Locate the cell with the specified text and output its (x, y) center coordinate. 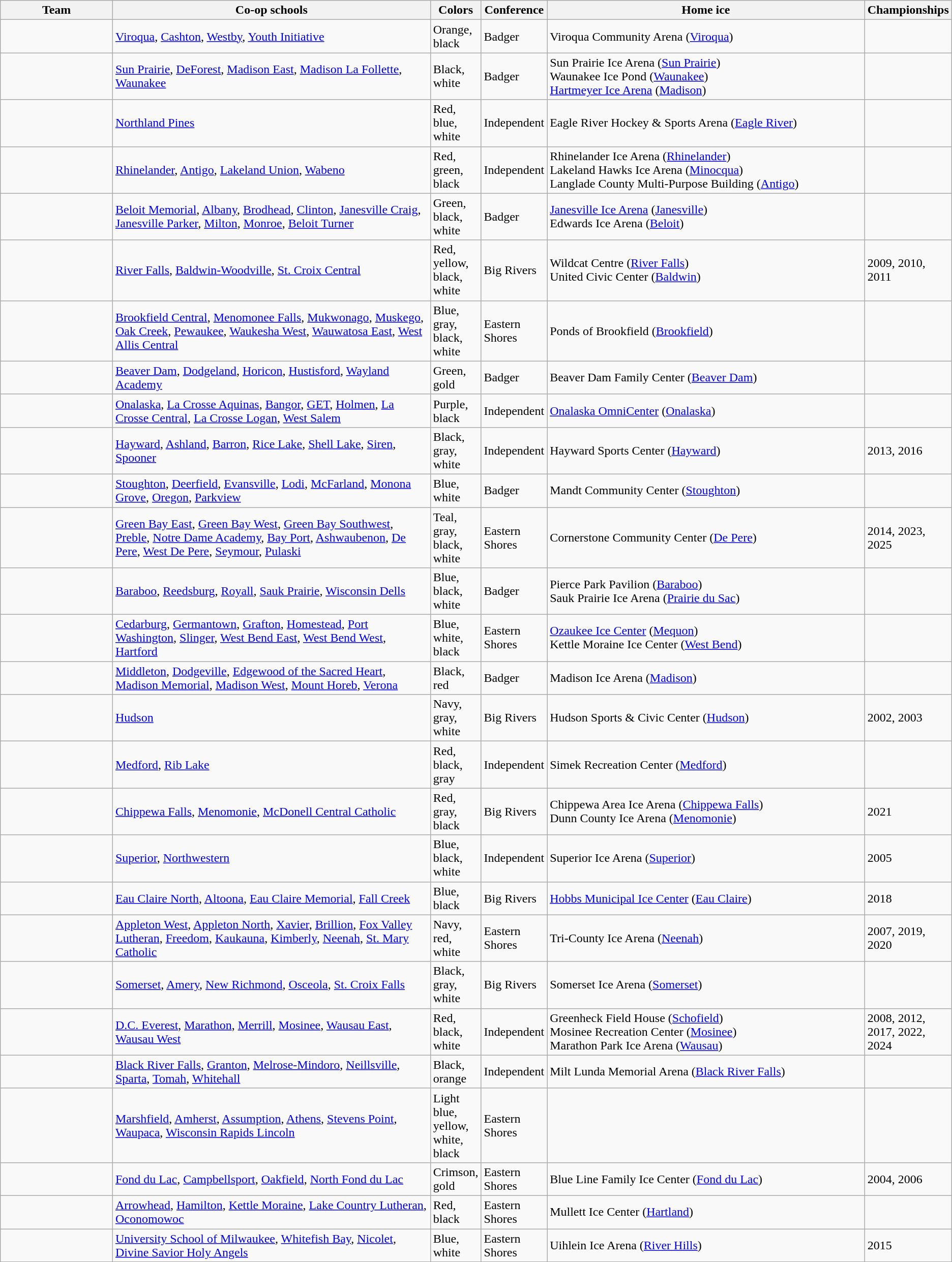
Tri-County Ice Arena (Neenah) (706, 938)
Conference (514, 10)
Northland Pines (272, 123)
Greenheck Field House (Schofield)Mosinee Recreation Center (Mosinee)Marathon Park Ice Arena (Wausau) (706, 1032)
Green Bay East, Green Bay West, Green Bay Southwest, Preble, Notre Dame Academy, Bay Port, Ashwaubenon, De Pere, West De Pere, Seymour, Pulaski (272, 538)
Red, black, white (456, 1032)
Hudson Sports & Civic Center (Hudson) (706, 718)
Madison Ice Arena (Madison) (706, 678)
Red, yellow, black, white (456, 271)
D.C. Everest, Marathon, Merrill, Mosinee, Wausau East, Wausau West (272, 1032)
Blue, gray, black, white (456, 330)
Mandt Community Center (Stoughton) (706, 490)
Eau Claire North, Altoona, Eau Claire Memorial, Fall Creek (272, 898)
Home ice (706, 10)
Viroqua, Cashton, Westby, Youth Initiative (272, 37)
Sun Prairie Ice Arena (Sun Prairie)Waunakee Ice Pond (Waunakee)Hartmeyer Ice Arena (Madison) (706, 76)
Mullett Ice Center (Hartland) (706, 1212)
Colors (456, 10)
2002, 2003 (908, 718)
Medford, Rib Lake (272, 765)
Teal, gray, black, white (456, 538)
Hobbs Municipal Ice Center (Eau Claire) (706, 898)
Onalaska OmniCenter (Onalaska) (706, 411)
Co-op schools (272, 10)
Blue, black (456, 898)
Crimson, gold (456, 1179)
University School of Milwaukee, Whitefish Bay, Nicolet, Divine Savior Holy Angels (272, 1245)
Brookfield Central, Menomonee Falls, Mukwonago, Muskego, Oak Creek, Pewaukee, Waukesha West, Wauwatosa East, West Allis Central (272, 330)
Cedarburg, Germantown, Grafton, Homestead, Port Washington, Slinger, West Bend East, West Bend West, Hartford (272, 638)
Red, green, black (456, 170)
Somerset, Amery, New Richmond, Osceola, St. Croix Falls (272, 985)
Simek Recreation Center (Medford) (706, 765)
Black, red (456, 678)
Cornerstone Community Center (De Pere) (706, 538)
Superior, Northwestern (272, 858)
Chippewa Area Ice Arena (Chippewa Falls)Dunn County Ice Arena (Menomonie) (706, 812)
Appleton West, Appleton North, Xavier, Brillion, Fox Valley Lutheran, Freedom, Kaukauna, Kimberly, Neenah, St. Mary Catholic (272, 938)
Arrowhead, Hamilton, Kettle Moraine, Lake Country Lutheran, Oconomowoc (272, 1212)
Hayward Sports Center (Hayward) (706, 450)
Blue Line Family Ice Center (Fond du Lac) (706, 1179)
2007, 2019, 2020 (908, 938)
2004, 2006 (908, 1179)
Eagle River Hockey & Sports Arena (Eagle River) (706, 123)
2009, 2010, 2011 (908, 271)
Navy, red, white (456, 938)
Sun Prairie, DeForest, Madison East, Madison La Follette, Waunakee (272, 76)
Uihlein Ice Arena (River Hills) (706, 1245)
Beaver Dam Family Center (Beaver Dam) (706, 377)
Red, black, gray (456, 765)
River Falls, Baldwin-Woodville, St. Croix Central (272, 271)
Viroqua Community Arena (Viroqua) (706, 37)
2008, 2012, 2017, 2022, 2024 (908, 1032)
Red, black (456, 1212)
Milt Lunda Memorial Arena (Black River Falls) (706, 1072)
Championships (908, 10)
Red, gray, black (456, 812)
Middleton, Dodgeville, Edgewood of the Sacred Heart, Madison Memorial, Madison West, Mount Horeb, Verona (272, 678)
2005 (908, 858)
Team (57, 10)
Hayward, Ashland, Barron, Rice Lake, Shell Lake, Siren, Spooner (272, 450)
Purple, black (456, 411)
Light blue, yellow, white, black (456, 1125)
Fond du Lac, Campbellsport, Oakfield, North Fond du Lac (272, 1179)
2013, 2016 (908, 450)
2021 (908, 812)
Rhinelander Ice Arena (Rhinelander)Lakeland Hawks Ice Arena (Minocqua)Langlade County Multi-Purpose Building (Antigo) (706, 170)
Somerset Ice Arena (Somerset) (706, 985)
Red, blue, white (456, 123)
Hudson (272, 718)
Wildcat Centre (River Falls)United Civic Center (Baldwin) (706, 271)
Superior Ice Arena (Superior) (706, 858)
Ponds of Brookfield (Brookfield) (706, 330)
Baraboo, Reedsburg, Royall, Sauk Prairie, Wisconsin Dells (272, 591)
Rhinelander, Antigo, Lakeland Union, Wabeno (272, 170)
Black, white (456, 76)
Ozaukee Ice Center (Mequon)Kettle Moraine Ice Center (West Bend) (706, 638)
Black, orange (456, 1072)
Onalaska, La Crosse Aquinas, Bangor, GET, Holmen, La Crosse Central, La Crosse Logan, West Salem (272, 411)
Orange, black (456, 37)
Black River Falls, Granton, Melrose-Mindoro, Neillsville, Sparta, Tomah, Whitehall (272, 1072)
Janesville Ice Arena (Janesville)Edwards Ice Arena (Beloit) (706, 217)
2014, 2023, 2025 (908, 538)
Beaver Dam, Dodgeland, Horicon, Hustisford, Wayland Academy (272, 377)
2018 (908, 898)
Beloit Memorial, Albany, Brodhead, Clinton, Janesville Craig, Janesville Parker, Milton, Monroe, Beloit Turner (272, 217)
Stoughton, Deerfield, Evansville, Lodi, McFarland, Monona Grove, Oregon, Parkview (272, 490)
Green, gold (456, 377)
Blue, white, black (456, 638)
Chippewa Falls, Menomonie, McDonell Central Catholic (272, 812)
Pierce Park Pavilion (Baraboo)Sauk Prairie Ice Arena (Prairie du Sac) (706, 591)
Green, black, white (456, 217)
2015 (908, 1245)
Navy, gray, white (456, 718)
Marshfield, Amherst, Assumption, Athens, Stevens Point, Waupaca, Wisconsin Rapids Lincoln (272, 1125)
